Output the [X, Y] coordinate of the center of the cell containing the given text.  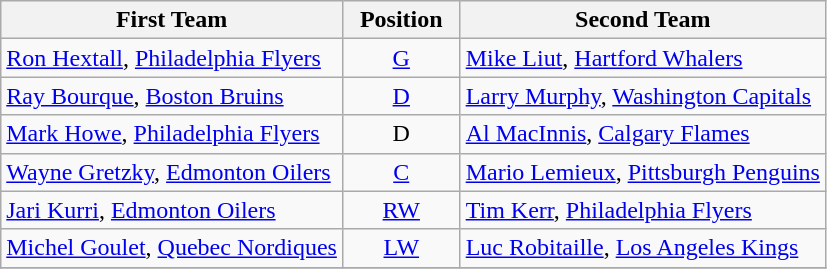
Mario Lemieux, Pittsburgh Penguins [642, 172]
Jari Kurri, Edmonton Oilers [172, 210]
First Team [172, 20]
Tim Kerr, Philadelphia Flyers [642, 210]
RW [401, 210]
Wayne Gretzky, Edmonton Oilers [172, 172]
Larry Murphy, Washington Capitals [642, 96]
G [401, 58]
C [401, 172]
Ray Bourque, Boston Bruins [172, 96]
LW [401, 248]
Michel Goulet, Quebec Nordiques [172, 248]
Mike Liut, Hartford Whalers [642, 58]
Position [401, 20]
Mark Howe, Philadelphia Flyers [172, 134]
Luc Robitaille, Los Angeles Kings [642, 248]
Ron Hextall, Philadelphia Flyers [172, 58]
Second Team [642, 20]
Al MacInnis, Calgary Flames [642, 134]
